Identify which cell holds the provided text, then report its [X, Y] central coordinate. 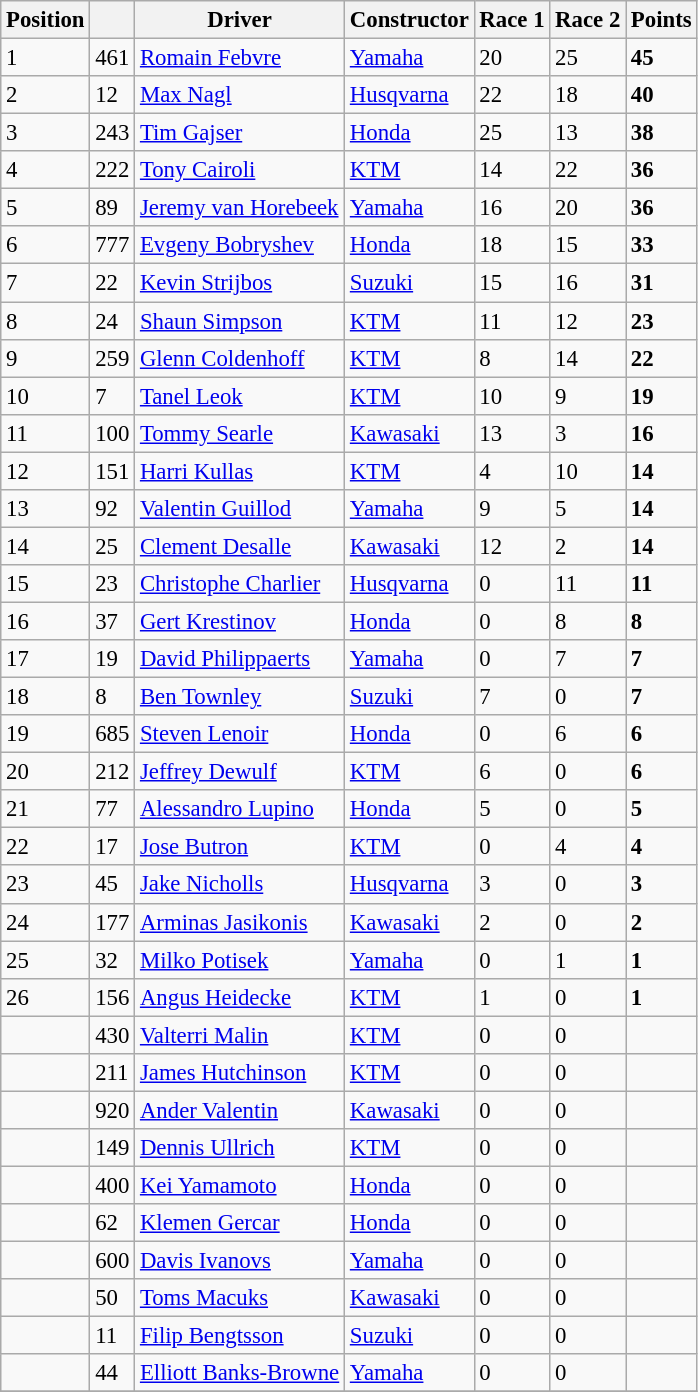
Glenn Coldenhoff [240, 358]
James Hutchinson [240, 1073]
685 [112, 734]
Ander Valentin [240, 1110]
Klemen Gercar [240, 1223]
400 [112, 1185]
26 [46, 997]
Evgeny Bobryshev [240, 245]
920 [112, 1110]
38 [662, 133]
50 [112, 1298]
Jake Nicholls [240, 885]
Position [46, 20]
89 [112, 208]
Jose Butron [240, 847]
Ben Townley [240, 697]
44 [112, 1373]
Valterri Malin [240, 1035]
77 [112, 809]
211 [112, 1073]
Race 1 [512, 20]
Tommy Searle [240, 433]
Kevin Strijbos [240, 283]
62 [112, 1223]
Clement Desalle [240, 546]
Dennis Ullrich [240, 1148]
Milko Potisek [240, 960]
Jeremy van Horebeek [240, 208]
Romain Febvre [240, 58]
243 [112, 133]
Arminas Jasikonis [240, 922]
Filip Bengtsson [240, 1336]
Harri Kullas [240, 471]
151 [112, 471]
149 [112, 1148]
100 [112, 433]
31 [662, 283]
Constructor [410, 20]
Elliott Banks-Browne [240, 1373]
Tony Cairoli [240, 170]
32 [112, 960]
777 [112, 245]
212 [112, 772]
Race 2 [588, 20]
Max Nagl [240, 95]
Steven Lenoir [240, 734]
Driver [240, 20]
33 [662, 245]
Jeffrey Dewulf [240, 772]
600 [112, 1261]
Valentin Guillod [240, 509]
37 [112, 621]
Angus Heidecke [240, 997]
Shaun Simpson [240, 321]
Tanel Leok [240, 396]
40 [662, 95]
Tim Gajser [240, 133]
177 [112, 922]
430 [112, 1035]
Gert Krestinov [240, 621]
156 [112, 997]
Toms Macuks [240, 1298]
Davis Ivanovs [240, 1261]
Points [662, 20]
David Philippaerts [240, 659]
Kei Yamamoto [240, 1185]
222 [112, 170]
259 [112, 358]
Christophe Charlier [240, 584]
Alessandro Lupino [240, 809]
92 [112, 509]
461 [112, 58]
21 [46, 809]
